Output the [x, y] coordinate of the center of the cell containing the given text.  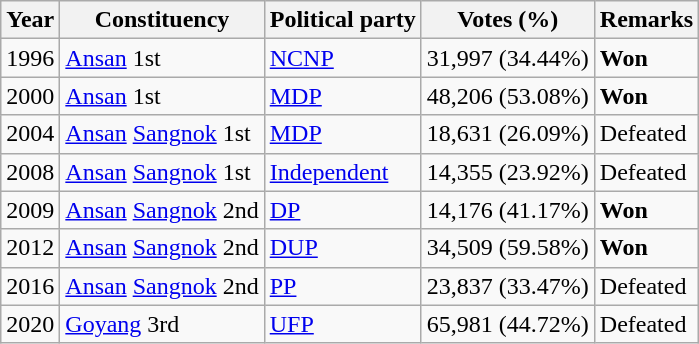
PP [342, 286]
NCNP [342, 58]
Remarks [646, 20]
2000 [30, 96]
18,631 (26.09%) [508, 134]
UFP [342, 324]
Votes (%) [508, 20]
65,981 (44.72%) [508, 324]
48,206 (53.08%) [508, 96]
2016 [30, 286]
2008 [30, 172]
1996 [30, 58]
Independent [342, 172]
2009 [30, 210]
Goyang 3rd [162, 324]
DP [342, 210]
14,176 (41.17%) [508, 210]
2004 [30, 134]
Year [30, 20]
Constituency [162, 20]
34,509 (59.58%) [508, 248]
31,997 (34.44%) [508, 58]
DUP [342, 248]
2012 [30, 248]
2020 [30, 324]
23,837 (33.47%) [508, 286]
Political party [342, 20]
14,355 (23.92%) [508, 172]
